Extract the [x, y] coordinate from the center of the cell holding the provided text.  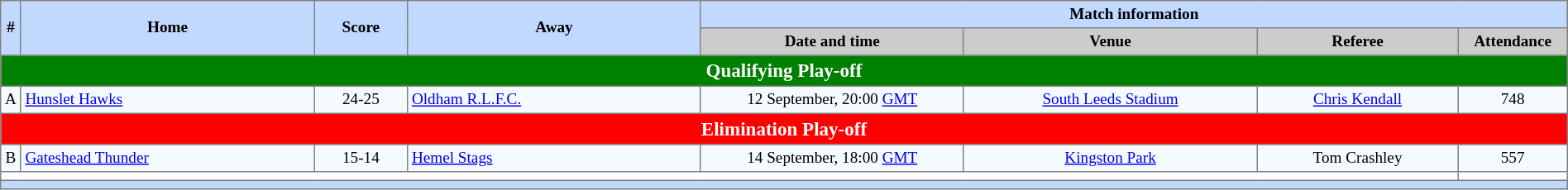
Qualifying Play-off [784, 71]
24-25 [361, 99]
14 September, 18:00 GMT [832, 159]
15-14 [361, 159]
Chris Kendall [1358, 99]
A [11, 99]
748 [1513, 99]
Away [554, 28]
Date and time [832, 41]
557 [1513, 159]
Attendance [1513, 41]
B [11, 159]
# [11, 28]
12 September, 20:00 GMT [832, 99]
Kingston Park [1110, 159]
Home [167, 28]
Match information [1134, 15]
Oldham R.L.F.C. [554, 99]
Venue [1110, 41]
Elimination Play-off [784, 129]
Gateshead Thunder [167, 159]
South Leeds Stadium [1110, 99]
Hunslet Hawks [167, 99]
Tom Crashley [1358, 159]
Referee [1358, 41]
Hemel Stags [554, 159]
Score [361, 28]
